Search for the cell housing the specified text and yield its [X, Y] center coordinate. 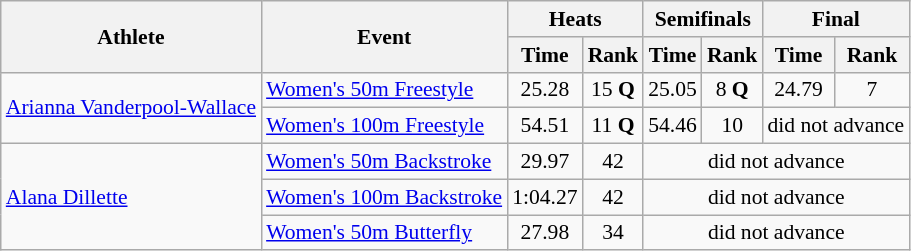
1:04.27 [544, 197]
24.79 [798, 90]
Women's 100m Backstroke [384, 197]
25.28 [544, 90]
Alana Dillette [131, 198]
27.98 [544, 233]
Final [836, 19]
Athlete [131, 36]
Women's 50m Freestyle [384, 90]
Women's 50m Backstroke [384, 162]
Event [384, 36]
8 Q [732, 90]
Arianna Vanderpool-Wallace [131, 108]
54.51 [544, 126]
15 Q [614, 90]
34 [614, 233]
Women's 50m Butterfly [384, 233]
11 Q [614, 126]
29.97 [544, 162]
Heats [575, 19]
Semifinals [702, 19]
10 [732, 126]
7 [872, 90]
54.46 [672, 126]
25.05 [672, 90]
Women's 100m Freestyle [384, 126]
